From the cell containing the given text, extract its center point as (x, y) coordinate. 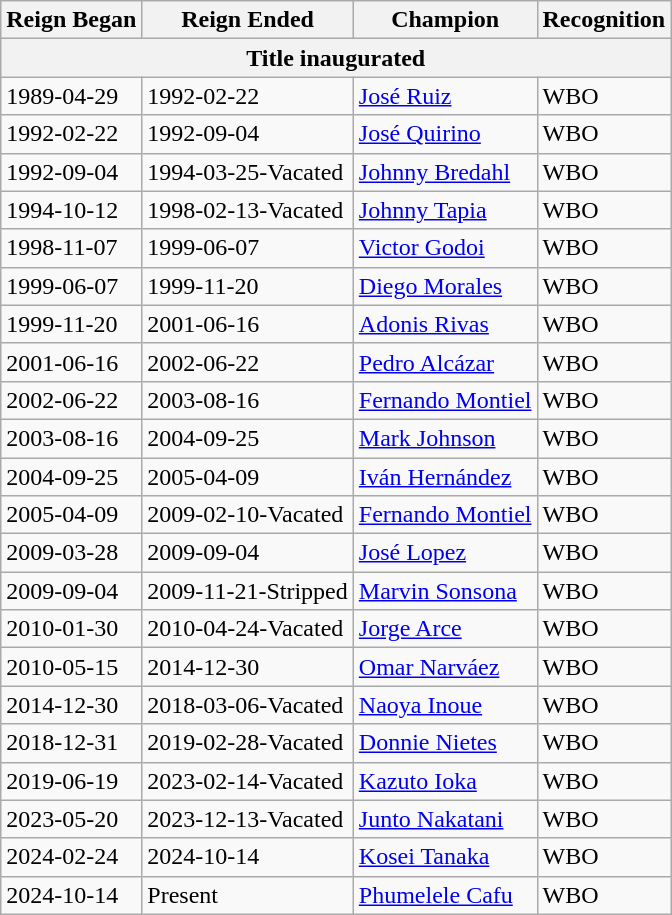
Donnie Nietes (445, 743)
2024-02-24 (72, 857)
Marvin Sonsona (445, 591)
2023-12-13-Vacated (248, 819)
Phumelele Cafu (445, 895)
Champion (445, 20)
Recognition (604, 20)
Reign Began (72, 20)
Reign Ended (248, 20)
2010-05-15 (72, 667)
José Ruiz (445, 96)
2019-06-19 (72, 781)
Johnny Tapia (445, 210)
2023-05-20 (72, 819)
1994-10-12 (72, 210)
José Lopez (445, 553)
Johnny Bredahl (445, 172)
Mark Johnson (445, 438)
1998-11-07 (72, 248)
Jorge Arce (445, 629)
Kazuto Ioka (445, 781)
Present (248, 895)
Victor Godoi (445, 248)
Diego Morales (445, 286)
Naoya Inoue (445, 705)
Title inaugurated (336, 58)
2018-12-31 (72, 743)
1989-04-29 (72, 96)
2023-02-14-Vacated (248, 781)
Omar Narváez (445, 667)
1998-02-13-Vacated (248, 210)
Iván Hernández (445, 477)
José Quirino (445, 134)
2018-03-06-Vacated (248, 705)
Kosei Tanaka (445, 857)
Junto Nakatani (445, 819)
2009-03-28 (72, 553)
1994-03-25-Vacated (248, 172)
2019-02-28-Vacated (248, 743)
2009-02-10-Vacated (248, 515)
2010-04-24-Vacated (248, 629)
2009-11-21-Stripped (248, 591)
2010-01-30 (72, 629)
Pedro Alcázar (445, 362)
Adonis Rivas (445, 324)
